Find where the given text appears and provide that cell's center as (x, y) coordinate. 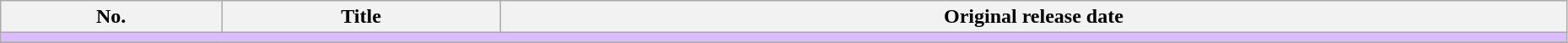
Title (361, 17)
No. (111, 17)
Original release date (1033, 17)
